Scan for the cell matching the given text and deliver its (x, y) coordinate at center. 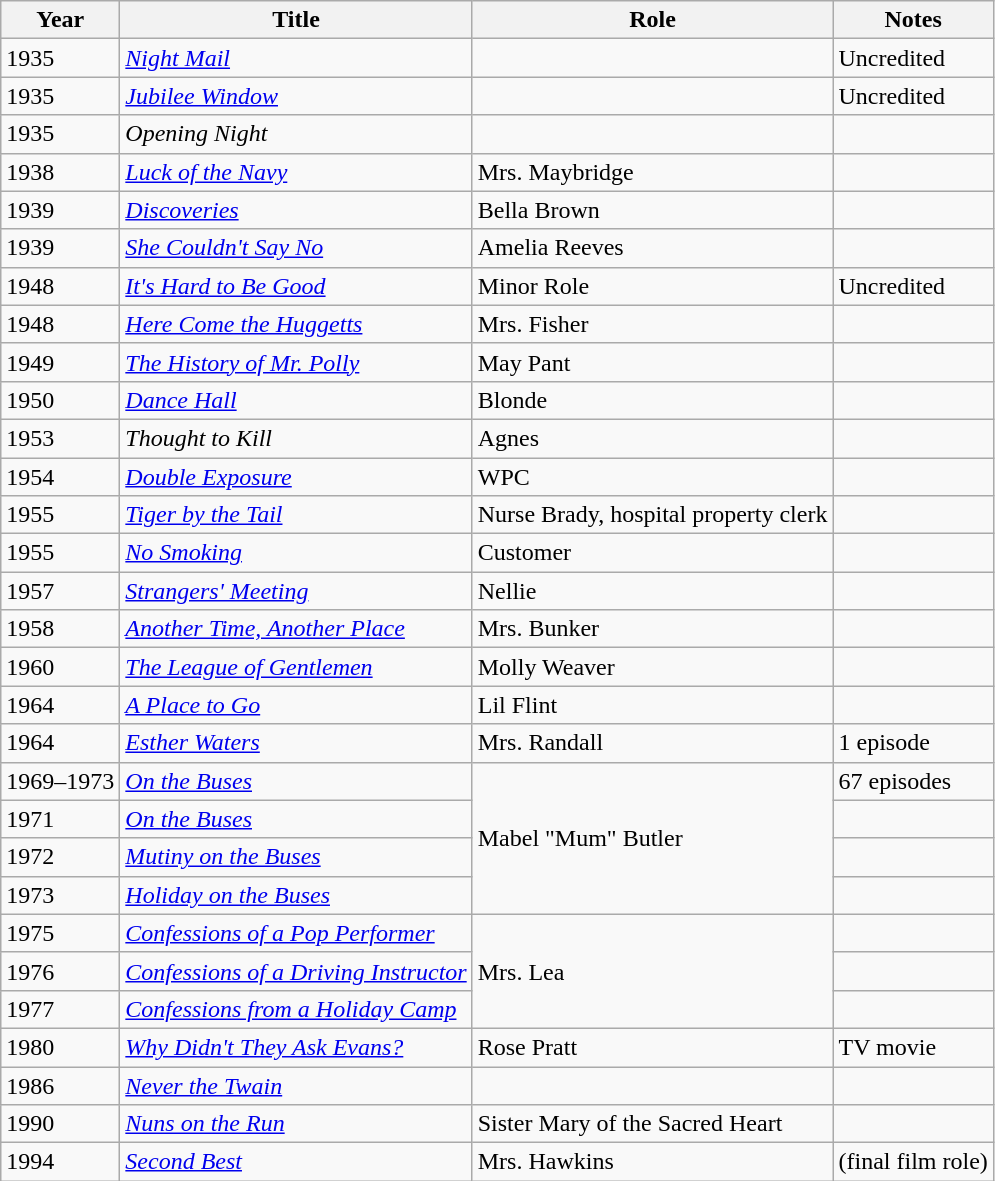
Agnes (652, 438)
Rose Pratt (652, 1047)
Mrs. Hawkins (652, 1162)
1958 (60, 629)
1960 (60, 667)
Nurse Brady, hospital property clerk (652, 515)
1976 (60, 971)
WPC (652, 477)
It's Hard to Be Good (296, 286)
Confessions of a Pop Performer (296, 933)
1994 (60, 1162)
1957 (60, 591)
Confessions of a Driving Instructor (296, 971)
Nuns on the Run (296, 1124)
Role (652, 20)
1986 (60, 1085)
Mrs. Lea (652, 971)
Never the Twain (296, 1085)
1953 (60, 438)
1 episode (913, 743)
1954 (60, 477)
Discoveries (296, 210)
Esther Waters (296, 743)
No Smoking (296, 553)
Night Mail (296, 58)
Minor Role (652, 286)
Mrs. Maybridge (652, 172)
Mrs. Randall (652, 743)
Mutiny on the Buses (296, 857)
Mrs. Fisher (652, 324)
Here Come the Huggetts (296, 324)
Title (296, 20)
Confessions from a Holiday Camp (296, 1009)
Second Best (296, 1162)
1969–1973 (60, 781)
(final film role) (913, 1162)
A Place to Go (296, 705)
Strangers' Meeting (296, 591)
Notes (913, 20)
She Couldn't Say No (296, 248)
Molly Weaver (652, 667)
Double Exposure (296, 477)
The History of Mr. Polly (296, 362)
Bella Brown (652, 210)
1977 (60, 1009)
1971 (60, 819)
TV movie (913, 1047)
1972 (60, 857)
1938 (60, 172)
Why Didn't They Ask Evans? (296, 1047)
Year (60, 20)
Mrs. Bunker (652, 629)
1975 (60, 933)
Blonde (652, 400)
Jubilee Window (296, 96)
1949 (60, 362)
Holiday on the Buses (296, 895)
Thought to Kill (296, 438)
Another Time, Another Place (296, 629)
May Pant (652, 362)
Mabel "Mum" Butler (652, 838)
1973 (60, 895)
Dance Hall (296, 400)
Luck of the Navy (296, 172)
Lil Flint (652, 705)
Tiger by the Tail (296, 515)
1950 (60, 400)
Amelia Reeves (652, 248)
Opening Night (296, 134)
Sister Mary of the Sacred Heart (652, 1124)
The League of Gentlemen (296, 667)
Customer (652, 553)
1980 (60, 1047)
67 episodes (913, 781)
Nellie (652, 591)
1990 (60, 1124)
